Find where the given text appears and provide that cell's center as [x, y] coordinate. 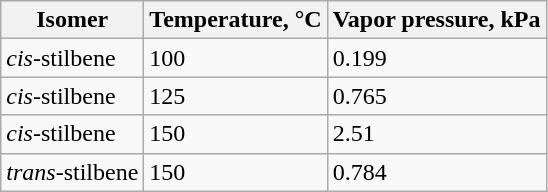
Isomer [72, 20]
0.765 [436, 96]
Vapor pressure, kPa [436, 20]
0.784 [436, 172]
Temperature, °C [236, 20]
2.51 [436, 134]
0.199 [436, 58]
trans-stilbene [72, 172]
100 [236, 58]
125 [236, 96]
